Return the [X, Y] coordinate for the center point of the cell that contains the specified text.  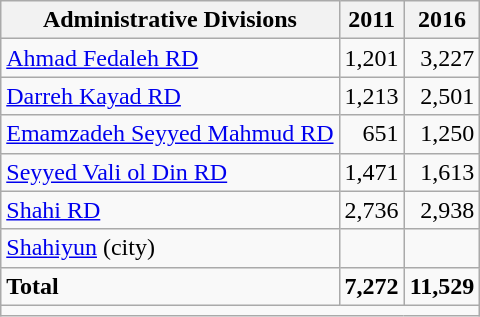
1,613 [442, 172]
1,250 [442, 134]
11,529 [442, 286]
Darreh Kayad RD [170, 96]
7,272 [372, 286]
2011 [372, 20]
1,471 [372, 172]
651 [372, 134]
Shahiyun (city) [170, 248]
2,501 [442, 96]
Shahi RD [170, 210]
1,201 [372, 58]
2,736 [372, 210]
Seyyed Vali ol Din RD [170, 172]
3,227 [442, 58]
Total [170, 286]
2,938 [442, 210]
Ahmad Fedaleh RD [170, 58]
Emamzadeh Seyyed Mahmud RD [170, 134]
Administrative Divisions [170, 20]
2016 [442, 20]
1,213 [372, 96]
